Extract the (X, Y) coordinate from the center of the cell holding the provided text.  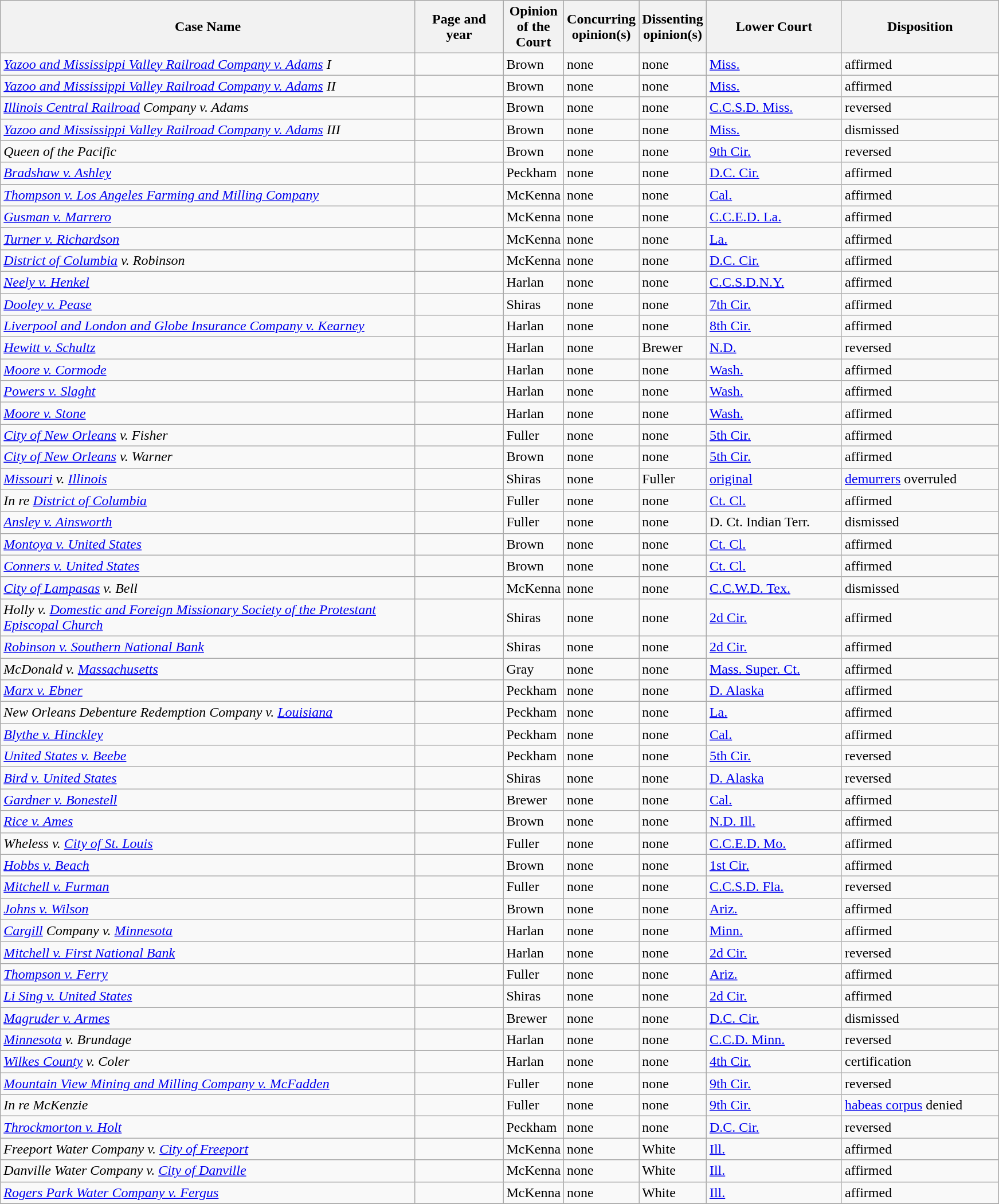
C.C.S.D. Miss. (774, 108)
Dissenting opinion(s) (673, 27)
Danville Water Company v. City of Danville (208, 1171)
8th Cir. (774, 326)
Moore v. Cormode (208, 370)
Hewitt v. Schultz (208, 348)
Bradshaw v. Ashley (208, 173)
certification (920, 1062)
Thompson v. Ferry (208, 974)
Missouri v. Illinois (208, 479)
C.C.D. Minn. (774, 1040)
Disposition (920, 27)
Yazoo and Mississippi Valley Railroad Company v. Adams III (208, 130)
City of New Orleans v. Warner (208, 457)
City of Lampasas v. Bell (208, 588)
Hobbs v. Beach (208, 865)
Minnesota v. Brundage (208, 1040)
Mountain View Mining and Milling Company v. McFadden (208, 1084)
C.C.E.D. La. (774, 217)
City of New Orleans v. Fisher (208, 435)
Mass. Super. Ct. (774, 669)
Montoya v. United States (208, 544)
demurrers overruled (920, 479)
Rogers Park Water Company v. Fergus (208, 1193)
Gray (534, 669)
1st Cir. (774, 865)
Case Name (208, 27)
N.D. Ill. (774, 822)
Thompson v. Los Angeles Farming and Milling Company (208, 195)
Minn. (774, 931)
C.C.S.D. Fla. (774, 887)
Li Sing v. United States (208, 996)
Ansley v. Ainsworth (208, 522)
Johns v. Wilson (208, 909)
Blythe v. Hinckley (208, 734)
Mitchell v. Furman (208, 887)
Queen of the Pacific (208, 151)
Throckmorton v. Holt (208, 1127)
habeas corpus denied (920, 1105)
Moore v. Stone (208, 413)
District of Columbia v. Robinson (208, 260)
C.C.E.D. Mo. (774, 843)
D. Ct. Indian Terr. (774, 522)
Liverpool and London and Globe Insurance Company v. Kearney (208, 326)
Robinson v. Southern National Bank (208, 647)
Dooley v. Pease (208, 304)
Freeport Water Company v. City of Freeport (208, 1149)
United States v. Beebe (208, 756)
Bird v. United States (208, 778)
Lower Court (774, 27)
Concurring opinion(s) (602, 27)
New Orleans Debenture Redemption Company v. Louisiana (208, 713)
Gardner v. Bonestell (208, 800)
Yazoo and Mississippi Valley Railroad Company v. Adams I (208, 64)
Gusman v. Marrero (208, 217)
Page and year (459, 27)
Conners v. United States (208, 566)
C.C.W.D. Tex. (774, 588)
In re District of Columbia (208, 501)
Holly v. Domestic and Foreign Missionary Society of the Protestant Episcopal Church (208, 617)
In re McKenzie (208, 1105)
Powers v. Slaght (208, 392)
Opinion of the Court (534, 27)
4th Cir. (774, 1062)
7th Cir. (774, 304)
Yazoo and Mississippi Valley Railroad Company v. Adams II (208, 86)
Rice v. Ames (208, 822)
Wheless v. City of St. Louis (208, 843)
Cargill Company v. Minnesota (208, 931)
Wilkes County v. Coler (208, 1062)
N.D. (774, 348)
Mitchell v. First National Bank (208, 952)
Marx v. Ebner (208, 691)
C.C.S.D.N.Y. (774, 282)
original (774, 479)
Magruder v. Armes (208, 1018)
Neely v. Henkel (208, 282)
Illinois Central Railroad Company v. Adams (208, 108)
Turner v. Richardson (208, 239)
McDonald v. Massachusetts (208, 669)
